Pinpoint the cell where the given text exists, returning its [X, Y] midpoint coordinate. 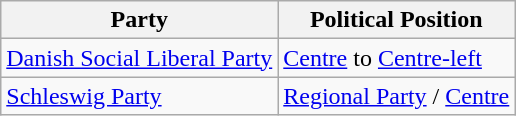
Party [140, 20]
Danish Social Liberal Party [140, 58]
Centre to Centre-left [396, 58]
Schleswig Party [140, 96]
Regional Party / Centre [396, 96]
Political Position [396, 20]
